Scan for the cell matching the given text and deliver its [X, Y] coordinate at center. 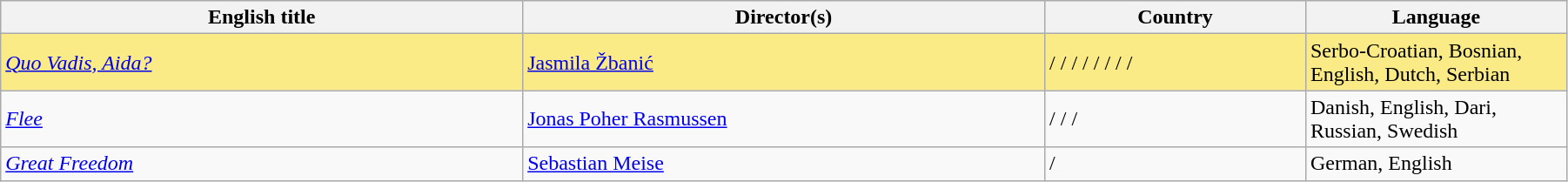
Flee [262, 118]
Jonas Poher Rasmussen [784, 118]
Language [1436, 17]
Quo Vadis, Aida? [262, 63]
Danish, English, Dari, Russian, Swedish [1436, 118]
Country [1176, 17]
Sebastian Meise [784, 164]
Great Freedom [262, 164]
English title [262, 17]
Serbo-Croatian, Bosnian, English, Dutch, Serbian [1436, 63]
/ / / [1176, 118]
/ / / / / / / / [1176, 63]
Jasmila Žbanić [784, 63]
Director(s) [784, 17]
German, English [1436, 164]
/ [1176, 164]
